From the cell containing the given text, extract its center point as [X, Y] coordinate. 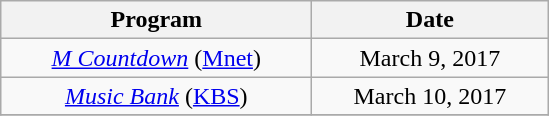
Program [156, 20]
March 10, 2017 [430, 96]
Music Bank (KBS) [156, 96]
Date [430, 20]
March 9, 2017 [430, 58]
M Countdown (Mnet) [156, 58]
